Search for the cell housing the specified text and yield its [X, Y] center coordinate. 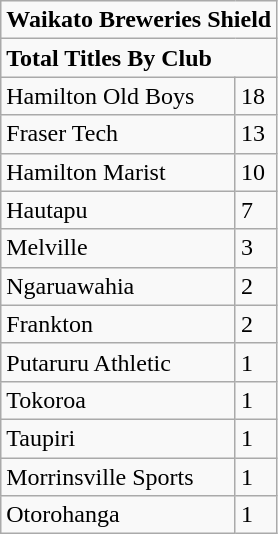
3 [256, 248]
Morrinsville Sports [118, 477]
Frankton [118, 324]
Hamilton Marist [118, 172]
Hamilton Old Boys [118, 96]
Hautapu [118, 210]
Putaruru Athletic [118, 362]
Tokoroa [118, 400]
Total Titles By Club [139, 58]
10 [256, 172]
Ngaruawahia [118, 286]
18 [256, 96]
Otorohanga [118, 515]
Melville [118, 248]
Fraser Tech [118, 134]
Taupiri [118, 438]
Waikato Breweries Shield [139, 20]
7 [256, 210]
13 [256, 134]
